Find where the given text appears and provide that cell's center as [x, y] coordinate. 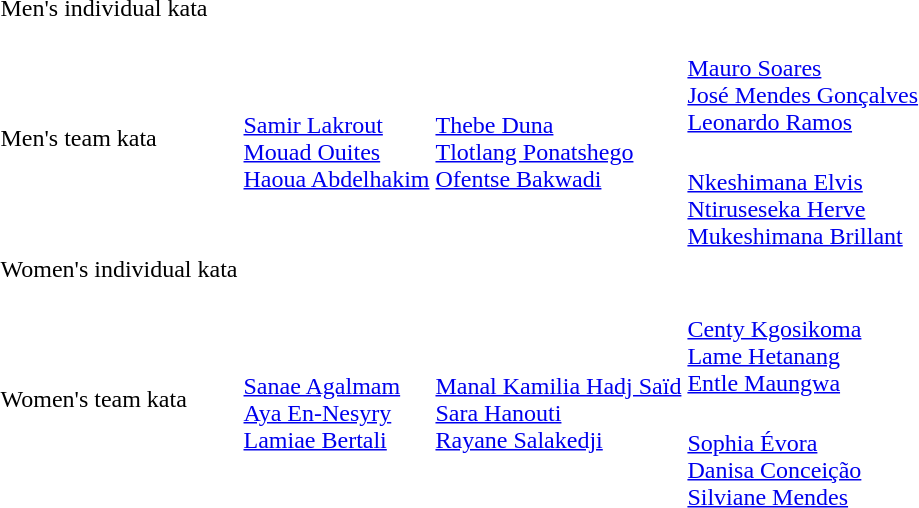
Thebe DunaTlotlang PonatshegoOfentse Bakwadi [558, 138]
Samir LakroutMouad OuitesHaoua Abdelhakim [336, 138]
